Return the (X, Y) coordinate for the center point of the cell that contains the specified text.  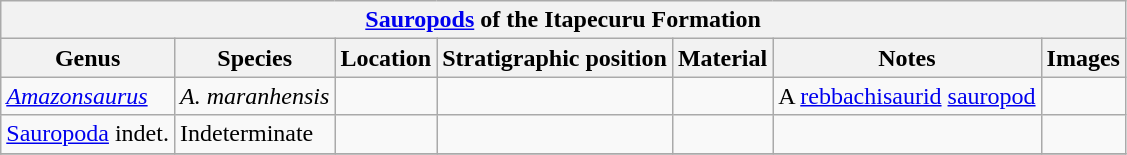
Genus (88, 58)
Notes (907, 58)
Location (386, 58)
A. maranhensis (254, 96)
Indeterminate (254, 134)
Sauropods of the Itapecuru Formation (564, 20)
Material (722, 58)
Images (1083, 58)
Stratigraphic position (555, 58)
Amazonsaurus (88, 96)
Sauropoda indet. (88, 134)
Species (254, 58)
A rebbachisaurid sauropod (907, 96)
